Capture the cell that displays the provided text and extract its (x, y) central coordinate. 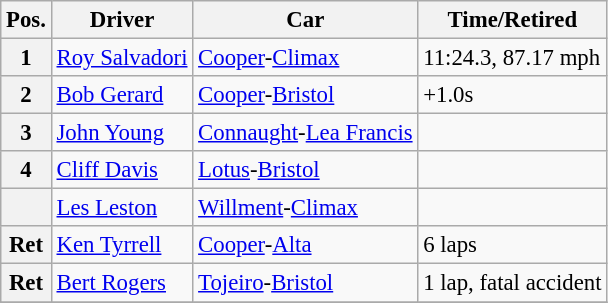
2 (26, 95)
Cooper-Alta (306, 245)
Bob Gerard (122, 95)
3 (26, 133)
1 (26, 58)
Tojeiro-Bristol (306, 283)
Roy Salvadori (122, 58)
Car (306, 20)
Time/Retired (512, 20)
John Young (122, 133)
Willment-Climax (306, 208)
Driver (122, 20)
11:24.3, 87.17 mph (512, 58)
4 (26, 170)
Cooper-Bristol (306, 95)
Cooper-Climax (306, 58)
Connaught-Lea Francis (306, 133)
1 lap, fatal accident (512, 283)
+1.0s (512, 95)
Bert Rogers (122, 283)
6 laps (512, 245)
Ken Tyrrell (122, 245)
Cliff Davis (122, 170)
Les Leston (122, 208)
Pos. (26, 20)
Lotus-Bristol (306, 170)
